Return [x, y] of the center of cell containing provided text 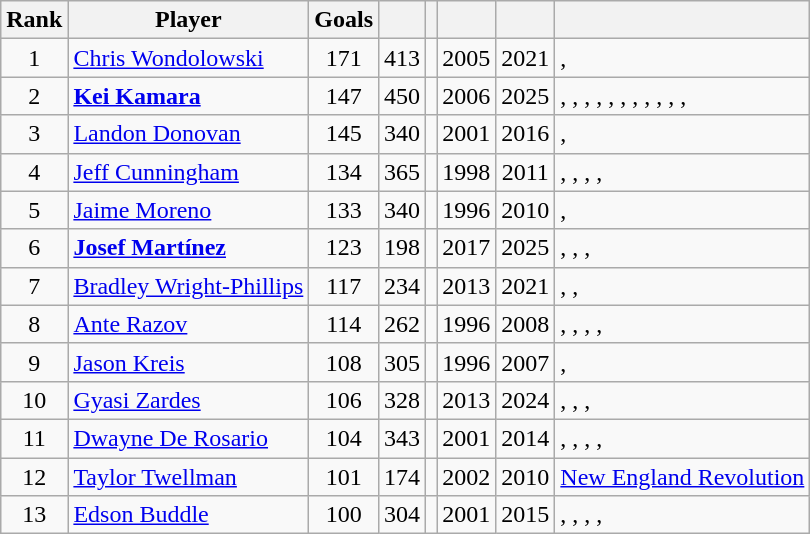
2017 [466, 248]
Dwayne De Rosario [188, 438]
4 [34, 172]
New England Revolution [682, 477]
171 [344, 58]
Rank [34, 20]
6 [34, 248]
Edson Buddle [188, 515]
2005 [466, 58]
133 [344, 210]
5 [34, 210]
145 [344, 134]
2007 [526, 362]
2008 [526, 324]
2 [34, 96]
343 [402, 438]
106 [344, 400]
Player [188, 20]
100 [344, 515]
, , [682, 286]
413 [402, 58]
Gyasi Zardes [188, 400]
198 [402, 248]
365 [402, 172]
Goals [344, 20]
2014 [526, 438]
Landon Donovan [188, 134]
12 [34, 477]
9 [34, 362]
Jaime Moreno [188, 210]
304 [402, 515]
, , , , , , , , , , , [682, 96]
Ante Razov [188, 324]
104 [344, 438]
262 [402, 324]
2024 [526, 400]
Bradley Wright-Phillips [188, 286]
8 [34, 324]
147 [344, 96]
3 [34, 134]
1998 [466, 172]
328 [402, 400]
Josef Martínez [188, 248]
2002 [466, 477]
13 [34, 515]
123 [344, 248]
Jason Kreis [188, 362]
Kei Kamara [188, 96]
450 [402, 96]
2006 [466, 96]
Taylor Twellman [188, 477]
10 [34, 400]
7 [34, 286]
234 [402, 286]
174 [402, 477]
101 [344, 477]
Jeff Cunningham [188, 172]
2011 [526, 172]
2015 [526, 515]
117 [344, 286]
11 [34, 438]
134 [344, 172]
108 [344, 362]
305 [402, 362]
1 [34, 58]
Chris Wondolowski [188, 58]
114 [344, 324]
2016 [526, 134]
